Capture the cell that displays the provided text and extract its [x, y] central coordinate. 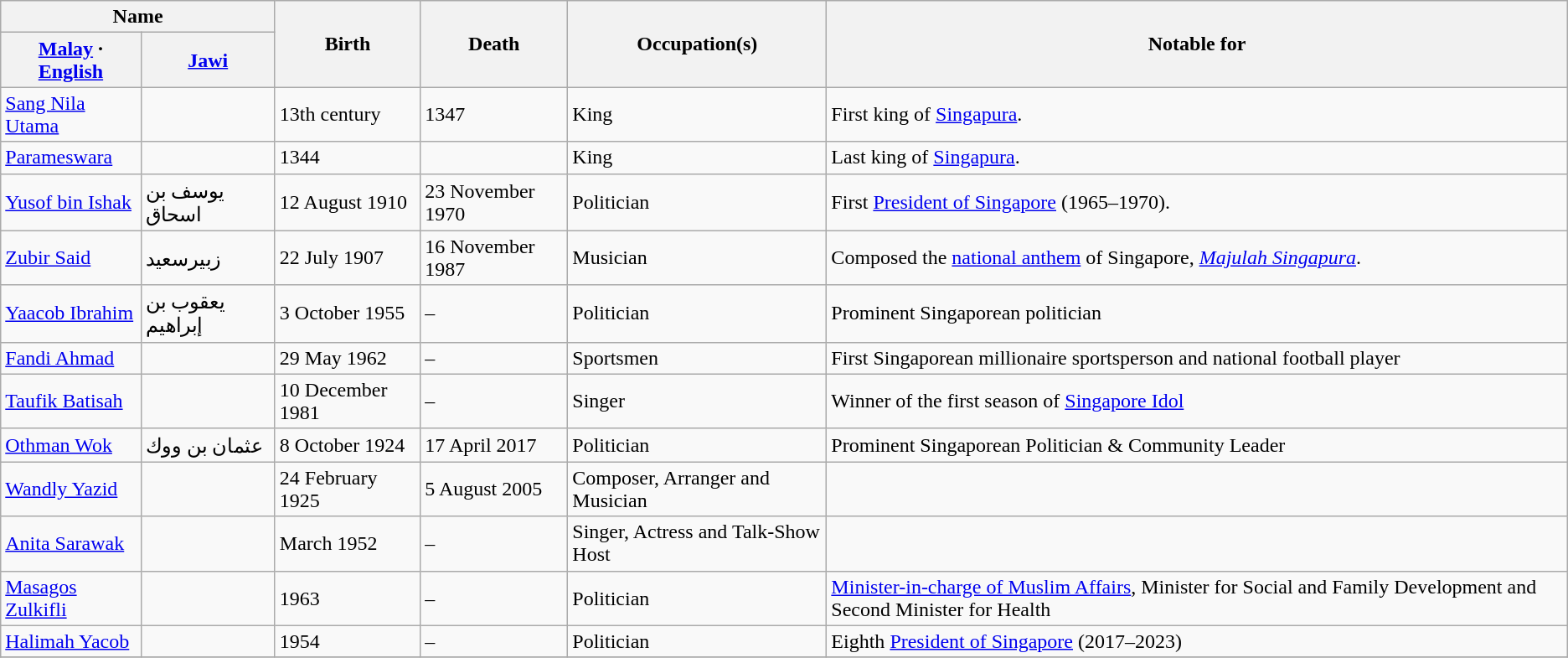
Prominent Singaporean Politician & Community Leader [1197, 445]
Yaacob Ibrahim [70, 313]
Singer, Actress and Talk-Show Host [697, 543]
Masagos Zulkifli [70, 598]
Composed the national anthem of Singapore, Majulah Singapura. [1197, 258]
Fandi Ahmad [70, 358]
يوسف بن اسحاق [208, 202]
Eighth President of Singapore (2017–2023) [1197, 641]
‍10 December 1981 [347, 401]
Halimah Yacob [70, 641]
Death [494, 44]
Prominent Singaporean politician [1197, 313]
‍29 May 1962 [347, 358]
24 February 1925 [347, 490]
Othman Wok [70, 445]
زبيرسعيد [208, 258]
Occupation(s) [697, 44]
1347 [494, 114]
Minister-in-charge of Muslim Affairs, Minister for Social and Family Development and Second Minister for Health [1197, 598]
Zubir Said [70, 258]
Singer [697, 401]
17 April 2017 [494, 445]
1344 [347, 158]
Winner of the first season of Singapore Idol [1197, 401]
Name [138, 17]
‍22 July 1907 [347, 258]
‍8 October 1924 [347, 445]
Musician [697, 258]
‍3 October 1955 [347, 313]
First President of Singapore (1965–1970). [1197, 202]
Parameswara [70, 158]
Sportsmen [697, 358]
Wandly Yazid [70, 490]
1954 [347, 641]
عثمان بن ووك [208, 445]
Birth [347, 44]
Jawi [208, 60]
Composer, Arranger and Musician [697, 490]
23 November 1970 [494, 202]
5 August 2005 [494, 490]
Anita Sarawak [70, 543]
Taufik Batisah [70, 401]
March 1952 [347, 543]
‍12 August 1910 [347, 202]
First Singaporean millionaire sportsperson and national football player [1197, 358]
يعقوب بن إبراهيم [208, 313]
Malay · English [70, 60]
Notable for [1197, 44]
1963 [347, 598]
Yusof bin Ishak [70, 202]
16 November 1987 [494, 258]
Last king of Singapura. [1197, 158]
13th century [347, 114]
First king of Singapura. [1197, 114]
Sang Nila Utama [70, 114]
